Capture the cell that displays the provided text and extract its (x, y) central coordinate. 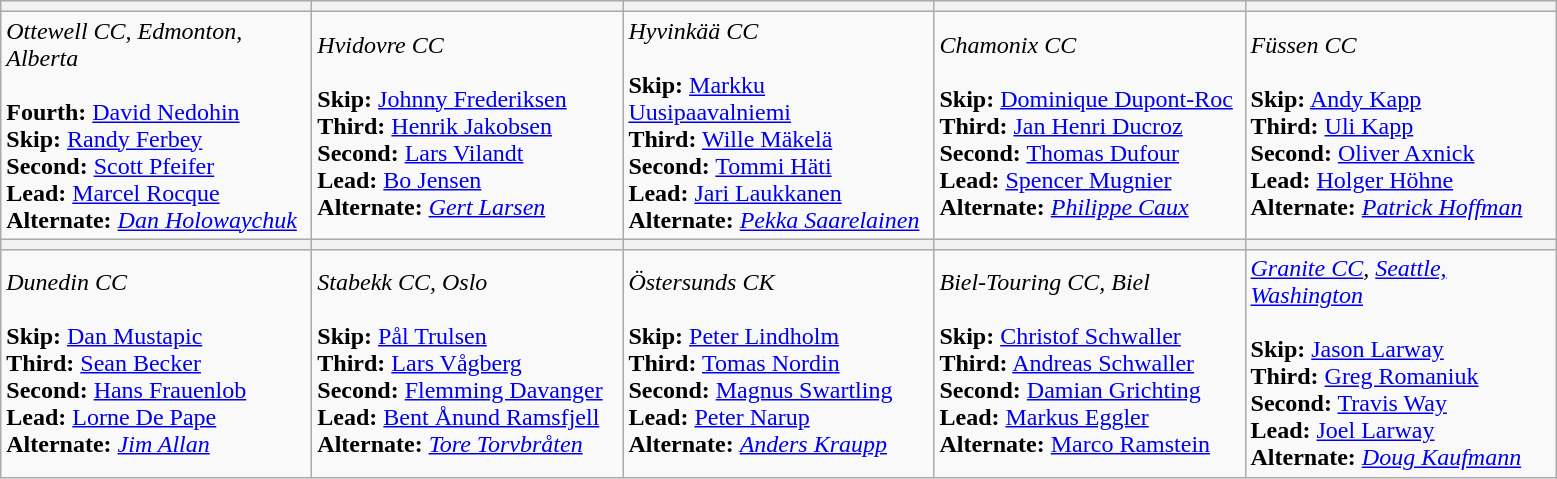
Dunedin CC Skip: Dan Mustapic Third: Sean Becker Second: Hans Frauenlob Lead: Lorne De Pape Alternate: Jim Allan (156, 364)
Hyvinkää CC Skip: Markku Uusipaavalniemi Third: Wille Mäkelä Second: Tommi Häti Lead: Jari Laukkanen Alternate: Pekka Saarelainen (778, 126)
Granite CC, Seattle, Washington Skip: Jason Larway Third: Greg Romaniuk Second: Travis Way Lead: Joel Larway Alternate: Doug Kaufmann (1400, 364)
Hvidovre CC Skip: Johnny Frederiksen Third: Henrik Jakobsen Second: Lars Vilandt Lead: Bo Jensen Alternate: Gert Larsen (468, 126)
Chamonix CC Skip: Dominique Dupont-Roc Third: Jan Henri Ducroz Second: Thomas Dufour Lead: Spencer Mugnier Alternate: Philippe Caux (1090, 126)
Ottewell CC, Edmonton, Alberta Fourth: David Nedohin Skip: Randy Ferbey Second: Scott Pfeifer Lead: Marcel Rocque Alternate: Dan Holowaychuk (156, 126)
Stabekk CC, Oslo Skip: Pål Trulsen Third: Lars Vågberg Second: Flemming Davanger Lead: Bent Ånund Ramsfjell Alternate: Tore Torvbråten (468, 364)
Östersunds CK Skip: Peter Lindholm Third: Tomas Nordin Second: Magnus Swartling Lead: Peter Narup Alternate: Anders Kraupp (778, 364)
Füssen CC Skip: Andy Kapp Third: Uli Kapp Second: Oliver Axnick Lead: Holger Höhne Alternate: Patrick Hoffman (1400, 126)
Biel-Touring CC, Biel Skip: Christof Schwaller Third: Andreas Schwaller Second: Damian Grichting Lead: Markus Eggler Alternate: Marco Ramstein (1090, 364)
